Extract the [x, y] coordinate from the center of the cell holding the provided text.  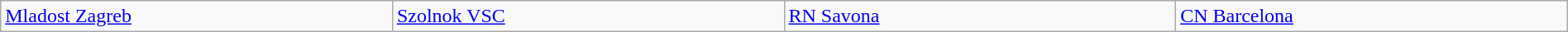
Szolnok VSC [588, 16]
RN Savona [980, 16]
Mladost Zagreb [197, 16]
CN Barcelona [1372, 16]
